Return the [X, Y] coordinate for the center point of the cell that contains the specified text.  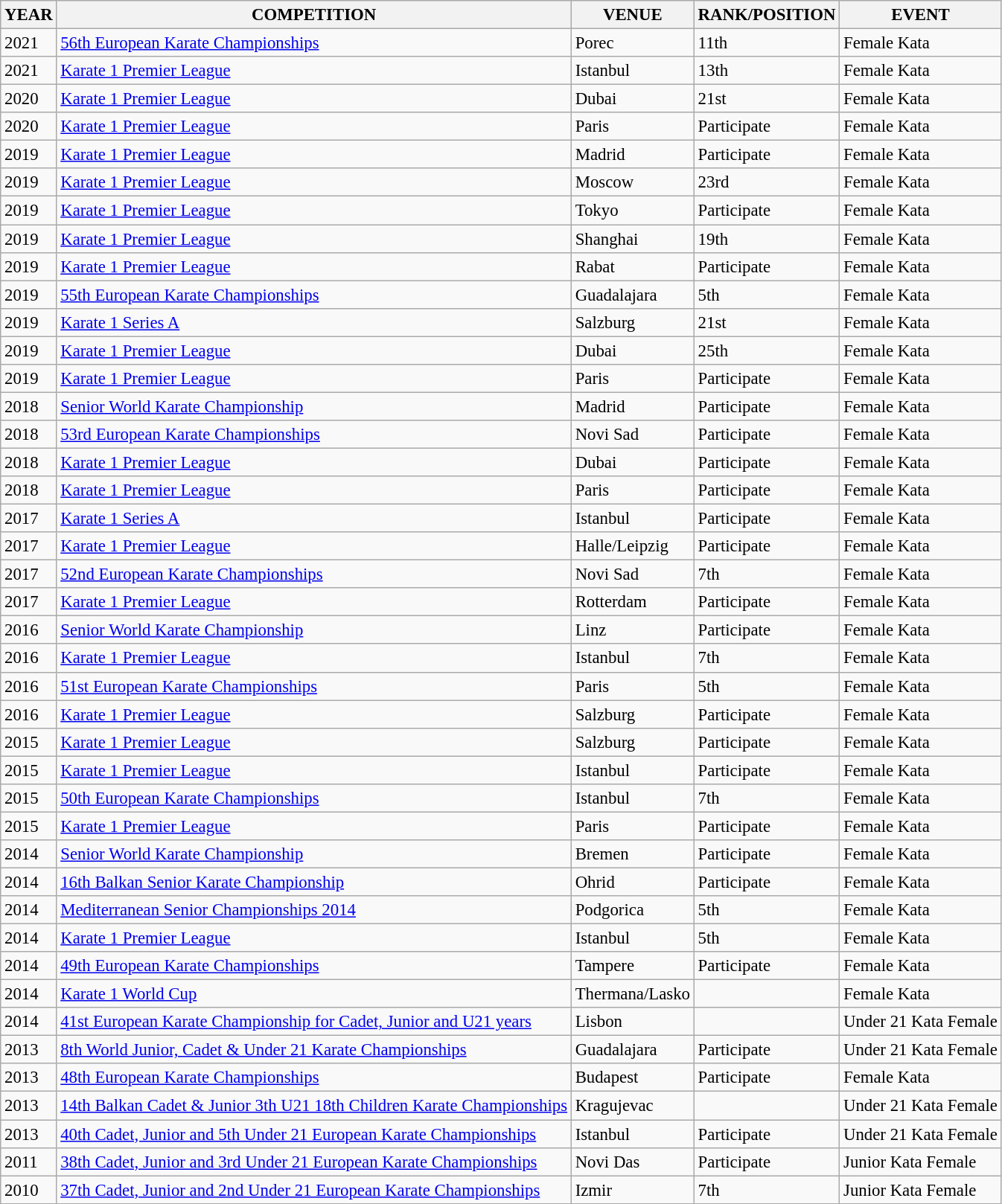
VENUE [633, 15]
Bremen [633, 854]
Mediterranean Senior Championships 2014 [314, 910]
Tampere [633, 966]
Karate 1 World Cup [314, 994]
RANK/POSITION [767, 15]
Thermana/Lasko [633, 994]
48th European Karate Championships [314, 1078]
55th European Karate Championships [314, 295]
40th Cadet, Junior and 5th Under 21 European Karate Championships [314, 1134]
2010 [28, 1190]
COMPETITION [314, 15]
11th [767, 43]
41st European Karate Championship for Cadet, Junior and U21 years [314, 1022]
Porec [633, 43]
Budapest [633, 1078]
50th European Karate Championships [314, 798]
38th Cadet, Junior and 3rd Under 21 European Karate Championships [314, 1162]
25th [767, 350]
56th European Karate Championships [314, 43]
37th Cadet, Junior and 2nd Under 21 European Karate Championships [314, 1190]
13th [767, 71]
Podgorica [633, 910]
Linz [633, 630]
49th European Karate Championships [314, 966]
Izmir [633, 1190]
52nd European Karate Championships [314, 574]
Shanghai [633, 239]
Ohrid [633, 882]
Halle/Leipzig [633, 546]
53rd European Karate Championships [314, 435]
Moscow [633, 182]
2011 [28, 1162]
51st European Karate Championships [314, 686]
Kragujevac [633, 1106]
YEAR [28, 15]
Novi Das [633, 1162]
19th [767, 239]
14th Balkan Cadet & Junior 3th U21 18th Children Karate Championships [314, 1106]
EVENT [920, 15]
Lisbon [633, 1022]
8th World Junior, Cadet & Under 21 Karate Championships [314, 1050]
Tokyo [633, 211]
16th Balkan Senior Karate Championship [314, 882]
Rotterdam [633, 602]
23rd [767, 182]
Rabat [633, 266]
